Return the [X, Y] coordinate for the center point of the cell that contains the specified text.  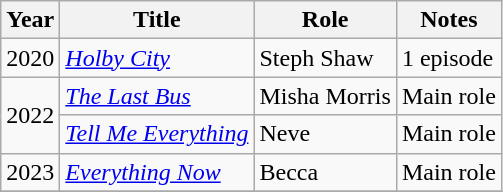
Role [325, 20]
Steph Shaw [325, 58]
Neve [325, 134]
Notes [448, 20]
Holby City [157, 58]
2020 [30, 58]
2023 [30, 172]
Year [30, 20]
2022 [30, 115]
1 episode [448, 58]
Becca [325, 172]
Misha Morris [325, 96]
Everything Now [157, 172]
Title [157, 20]
The Last Bus [157, 96]
Tell Me Everything [157, 134]
